Pinpoint the cell where the given text exists, returning its [X, Y] midpoint coordinate. 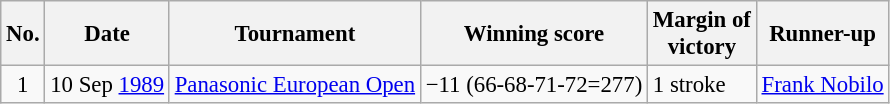
Frank Nobilo [822, 85]
Runner-up [822, 34]
10 Sep 1989 [107, 85]
Margin ofvictory [702, 34]
1 [23, 85]
No. [23, 34]
Tournament [294, 34]
Winning score [534, 34]
Panasonic European Open [294, 85]
Date [107, 34]
−11 (66-68-71-72=277) [534, 85]
1 stroke [702, 85]
